Extract the [x, y] coordinate from the center of the cell holding the provided text.  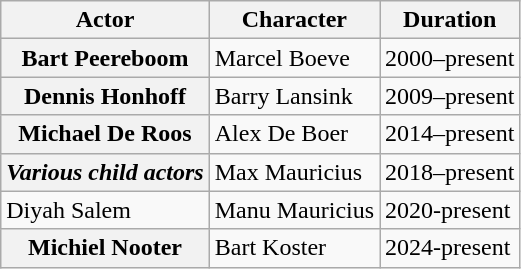
2020-present [450, 210]
Barry Lansink [294, 96]
Marcel Boeve [294, 58]
Character [294, 20]
Actor [105, 20]
Max Mauricius [294, 172]
Various child actors [105, 172]
Duration [450, 20]
Dennis Honhoff [105, 96]
Michael De Roos [105, 134]
2018–present [450, 172]
Michiel Nooter [105, 248]
Manu Mauricius [294, 210]
2000–present [450, 58]
Alex De Boer [294, 134]
2024-present [450, 248]
Bart Koster [294, 248]
2014–present [450, 134]
2009–present [450, 96]
Diyah Salem [105, 210]
Bart Peereboom [105, 58]
